Detect which cell encompasses the target text, then output its (X, Y) center coordinate. 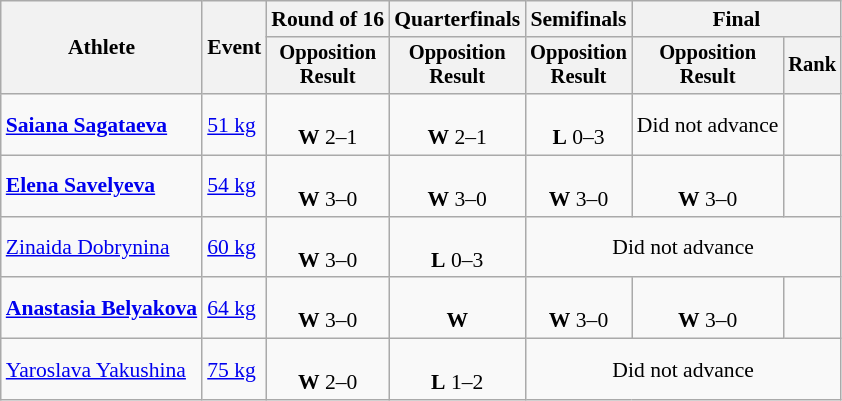
Zinaida Dobrynina (102, 248)
Semifinals (578, 19)
Anastasia Belyakova (102, 308)
Elena Savelyeva (102, 186)
Event (234, 48)
Rank (812, 66)
L 1–2 (457, 370)
W (457, 308)
Round of 16 (328, 19)
51 kg (234, 124)
Saiana Sagataeva (102, 124)
Quarterfinals (457, 19)
Final (736, 19)
Yaroslava Yakushina (102, 370)
W 2–0 (328, 370)
64 kg (234, 308)
60 kg (234, 248)
54 kg (234, 186)
75 kg (234, 370)
Athlete (102, 48)
